Return the [X, Y] coordinate for the center point of the cell that contains the specified text.  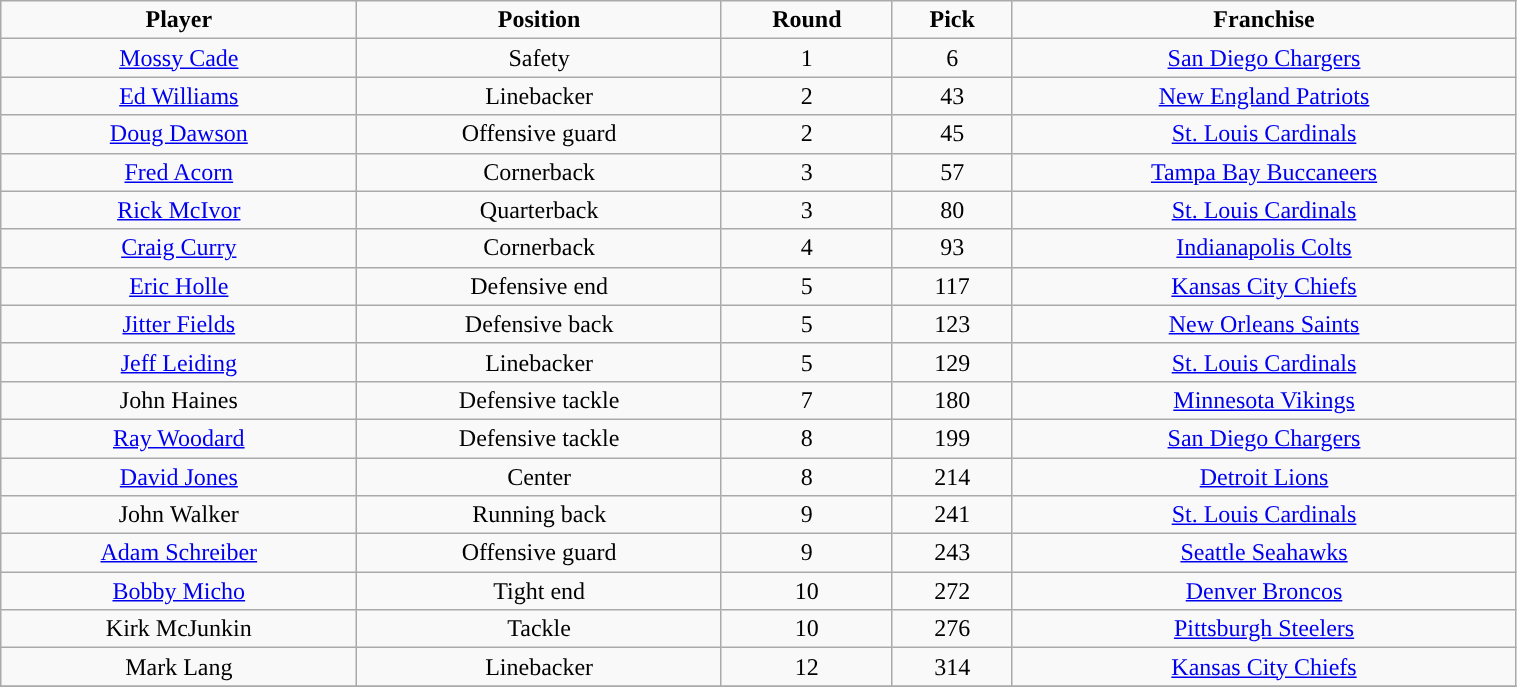
Fred Acorn [179, 172]
43 [952, 96]
129 [952, 362]
Rick McIvor [179, 210]
6 [952, 58]
Pick [952, 20]
80 [952, 210]
Center [540, 477]
Jitter Fields [179, 324]
57 [952, 172]
Running back [540, 515]
Eric Holle [179, 286]
276 [952, 629]
Ray Woodard [179, 438]
Kirk McJunkin [179, 629]
117 [952, 286]
Tampa Bay Buccaneers [1264, 172]
Quarterback [540, 210]
Defensive end [540, 286]
John Haines [179, 400]
Player [179, 20]
93 [952, 248]
12 [806, 667]
Safety [540, 58]
Minnesota Vikings [1264, 400]
1 [806, 58]
Adam Schreiber [179, 553]
Pittsburgh Steelers [1264, 629]
Jeff Leiding [179, 362]
Defensive back [540, 324]
Denver Broncos [1264, 591]
Craig Curry [179, 248]
Indianapolis Colts [1264, 248]
7 [806, 400]
Mark Lang [179, 667]
New England Patriots [1264, 96]
Detroit Lions [1264, 477]
Mossy Cade [179, 58]
45 [952, 134]
Tight end [540, 591]
David Jones [179, 477]
241 [952, 515]
Seattle Seahawks [1264, 553]
Round [806, 20]
Franchise [1264, 20]
Doug Dawson [179, 134]
New Orleans Saints [1264, 324]
Tackle [540, 629]
214 [952, 477]
4 [806, 248]
243 [952, 553]
Position [540, 20]
John Walker [179, 515]
Ed Williams [179, 96]
Bobby Micho [179, 591]
123 [952, 324]
272 [952, 591]
199 [952, 438]
180 [952, 400]
314 [952, 667]
